Return (X, Y) of the center of cell containing provided text 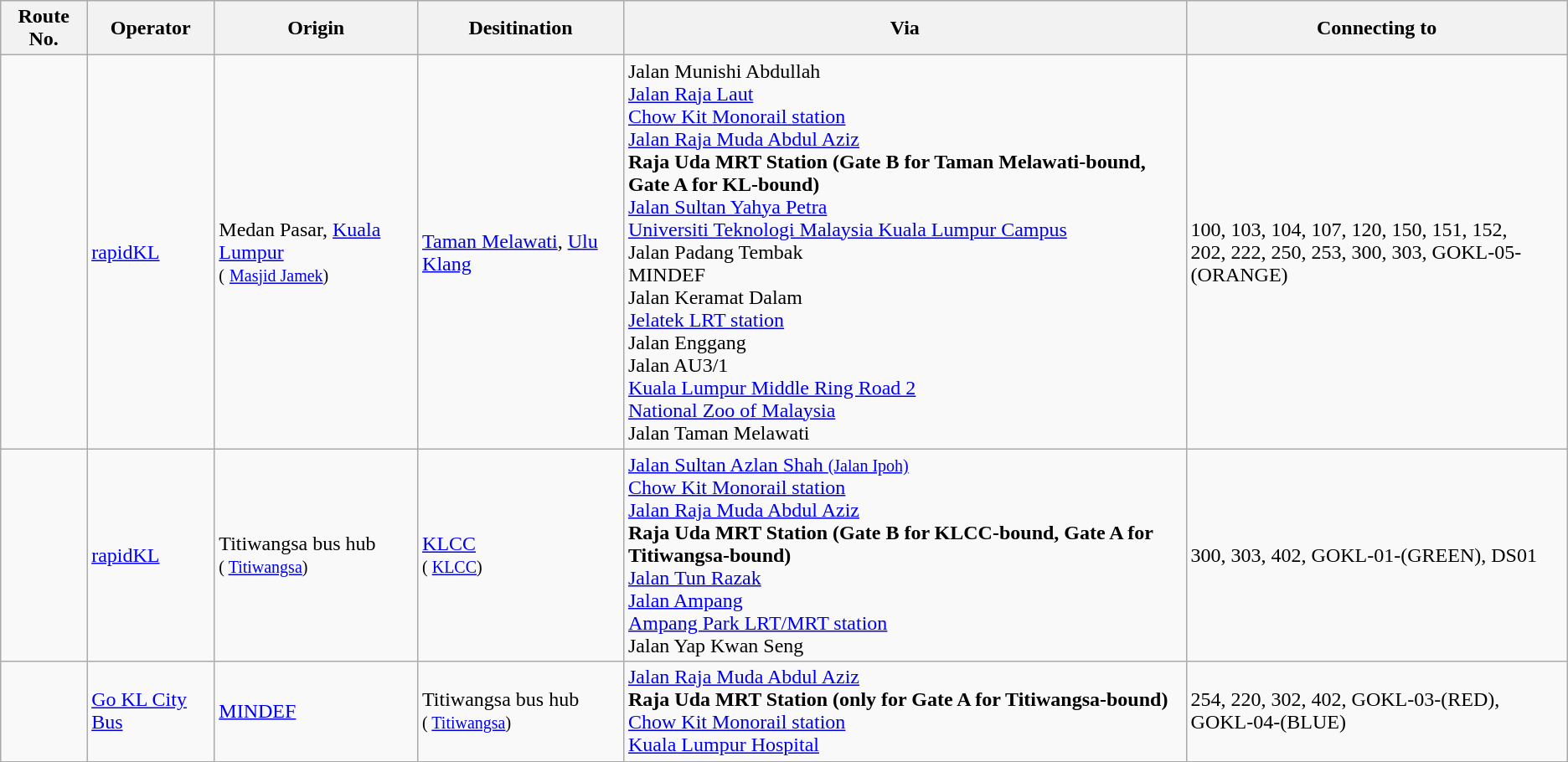
Medan Pasar, Kuala Lumpur( Masjid Jamek) (317, 252)
Taman Melawati, Ulu Klang (521, 252)
Via (905, 28)
Connecting to (1377, 28)
Jalan Raja Muda Abdul Aziz Raja Uda MRT Station (only for Gate A for Titiwangsa-bound) Chow Kit Monorail stationKuala Lumpur Hospital (905, 712)
MINDEF (317, 712)
Operator (151, 28)
Origin (317, 28)
Go KL City Bus (151, 712)
300, 303, 402, GOKL-01-(GREEN), DS01 (1377, 555)
Desitination (521, 28)
254, 220, 302, 402, GOKL-03-(RED), GOKL-04-(BLUE) (1377, 712)
100, 103, 104, 107, 120, 150, 151, 152, 202, 222, 250, 253, 300, 303, GOKL-05-(ORANGE) (1377, 252)
Route No. (44, 28)
KLCC( KLCC) (521, 555)
